For the text-containing cell, return its midpoint in [X, Y] coordinate format. 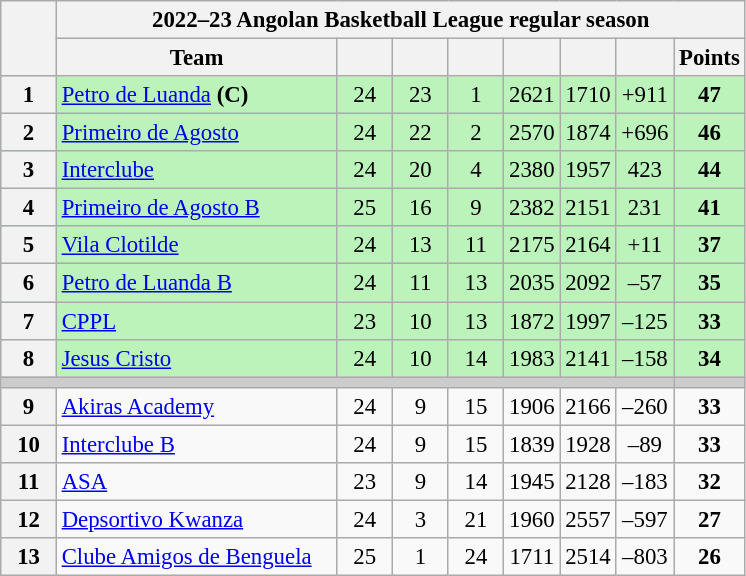
Interclube B [196, 444]
7 [29, 321]
Jesus Cristo [196, 358]
Vila Clotilde [196, 245]
1928 [588, 444]
46 [710, 133]
1960 [532, 519]
1945 [532, 482]
–125 [645, 321]
Clube Amigos de Benguela [196, 557]
–89 [645, 444]
1906 [532, 406]
20 [421, 170]
37 [710, 245]
Depsortivo Kwanza [196, 519]
5 [29, 245]
2166 [588, 406]
–57 [645, 283]
2151 [588, 208]
Team [196, 58]
+911 [645, 95]
2035 [532, 283]
Primeiro de Agosto [196, 133]
2128 [588, 482]
41 [710, 208]
+11 [645, 245]
423 [645, 170]
34 [710, 358]
22 [421, 133]
8 [29, 358]
2557 [588, 519]
2514 [588, 557]
2141 [588, 358]
Petro de Luanda (C) [196, 95]
1997 [588, 321]
2022–23 Angolan Basketball League regular season [400, 20]
–260 [645, 406]
6 [29, 283]
1711 [532, 557]
1983 [532, 358]
ASA [196, 482]
+696 [645, 133]
26 [710, 557]
44 [710, 170]
–158 [645, 358]
2382 [532, 208]
Petro de Luanda B [196, 283]
27 [710, 519]
16 [421, 208]
35 [710, 283]
47 [710, 95]
2570 [532, 133]
1874 [588, 133]
Points [710, 58]
Akiras Academy [196, 406]
32 [710, 482]
2380 [532, 170]
12 [29, 519]
1710 [588, 95]
Primeiro de Agosto B [196, 208]
2164 [588, 245]
231 [645, 208]
21 [476, 519]
CPPL [196, 321]
2175 [532, 245]
Interclube [196, 170]
1839 [532, 444]
1957 [588, 170]
1872 [532, 321]
2092 [588, 283]
–803 [645, 557]
2621 [532, 95]
–597 [645, 519]
–183 [645, 482]
